Output the (X, Y) coordinate of the center of the cell containing the given text.  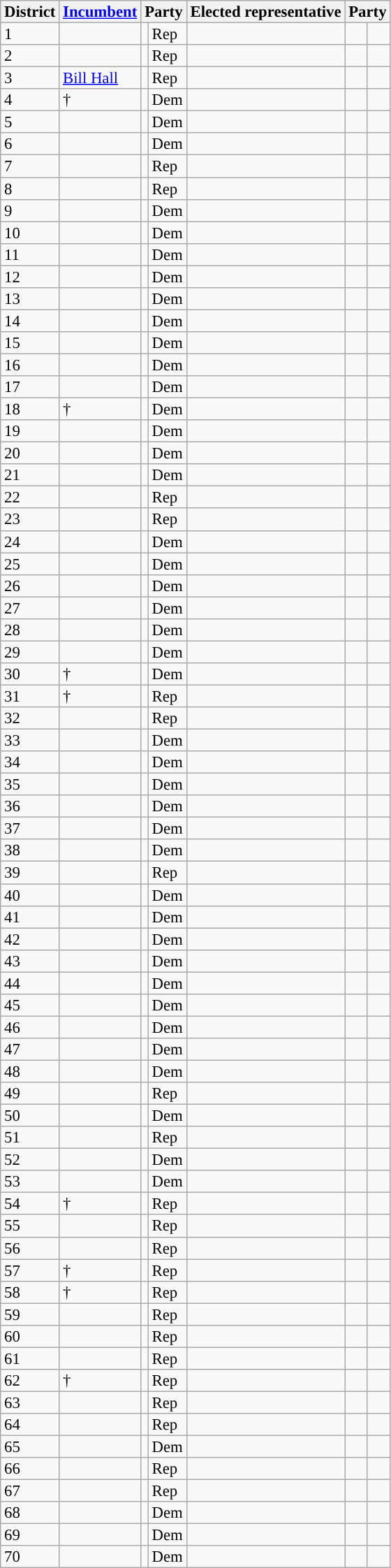
4 (30, 100)
38 (30, 851)
67 (30, 1491)
62 (30, 1381)
36 (30, 806)
69 (30, 1535)
39 (30, 873)
48 (30, 1071)
55 (30, 1226)
60 (30, 1337)
Bill Hall (101, 78)
43 (30, 961)
17 (30, 387)
21 (30, 475)
61 (30, 1358)
10 (30, 233)
19 (30, 431)
2 (30, 56)
5 (30, 122)
23 (30, 520)
53 (30, 1182)
42 (30, 939)
52 (30, 1160)
26 (30, 586)
14 (30, 321)
24 (30, 542)
22 (30, 498)
58 (30, 1292)
3 (30, 78)
33 (30, 741)
34 (30, 762)
41 (30, 917)
46 (30, 1027)
56 (30, 1248)
35 (30, 785)
6 (30, 144)
Incumbent (101, 12)
57 (30, 1270)
25 (30, 564)
70 (30, 1557)
15 (30, 343)
9 (30, 210)
51 (30, 1138)
20 (30, 453)
28 (30, 630)
40 (30, 895)
11 (30, 254)
44 (30, 983)
37 (30, 829)
16 (30, 365)
District (30, 12)
63 (30, 1402)
18 (30, 409)
Elected representative (265, 12)
8 (30, 189)
49 (30, 1094)
30 (30, 674)
54 (30, 1204)
50 (30, 1116)
1 (30, 34)
12 (30, 277)
13 (30, 299)
27 (30, 608)
31 (30, 696)
7 (30, 166)
66 (30, 1469)
47 (30, 1050)
68 (30, 1513)
64 (30, 1425)
59 (30, 1314)
32 (30, 718)
29 (30, 652)
65 (30, 1447)
45 (30, 1006)
